Provide the (x, y) coordinate of the cell's center where the given text is located.  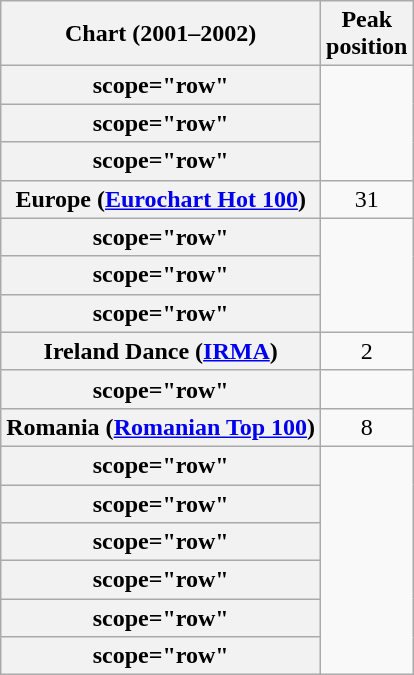
Ireland Dance (IRMA) (161, 351)
Peakposition (367, 34)
Europe (Eurochart Hot 100) (161, 199)
2 (367, 351)
31 (367, 199)
8 (367, 427)
Romania (Romanian Top 100) (161, 427)
Chart (2001–2002) (161, 34)
